Pinpoint the cell where the given text exists, returning its (X, Y) midpoint coordinate. 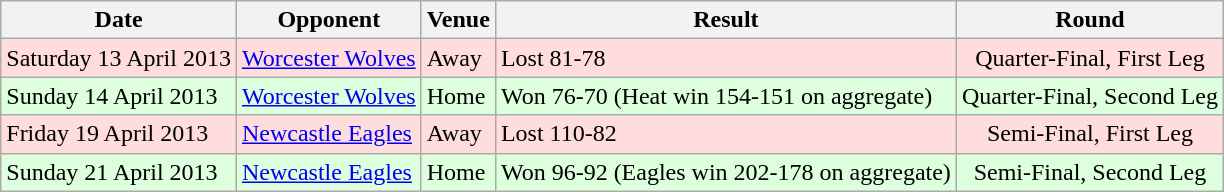
Result (726, 20)
Lost 81-78 (726, 58)
Friday 19 April 2013 (119, 134)
Saturday 13 April 2013 (119, 58)
Venue (458, 20)
Won 96-92 (Eagles win 202-178 on aggregate) (726, 172)
Semi-Final, First Leg (1090, 134)
Semi-Final, Second Leg (1090, 172)
Opponent (328, 20)
Quarter-Final, First Leg (1090, 58)
Quarter-Final, Second Leg (1090, 96)
Sunday 21 April 2013 (119, 172)
Sunday 14 April 2013 (119, 96)
Won 76-70 (Heat win 154-151 on aggregate) (726, 96)
Round (1090, 20)
Date (119, 20)
Lost 110-82 (726, 134)
